Return [X, Y] of the center of cell containing provided text 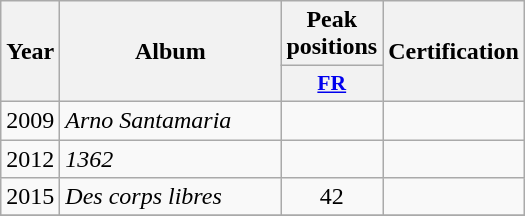
Certification [454, 52]
Peak positions [332, 34]
Album [170, 52]
42 [332, 197]
2015 [30, 197]
2012 [30, 159]
1362 [170, 159]
2009 [30, 120]
Year [30, 52]
Des corps libres [170, 197]
FR [332, 84]
Arno Santamaria [170, 120]
